Identify which cell holds the provided text, then report its (X, Y) central coordinate. 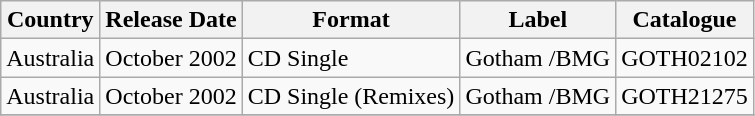
Country (50, 20)
CD Single (351, 58)
Catalogue (685, 20)
CD Single (Remixes) (351, 96)
Release Date (171, 20)
Label (538, 20)
Format (351, 20)
GOTH21275 (685, 96)
GOTH02102 (685, 58)
